Output the [X, Y] coordinate of the center of the cell containing the given text.  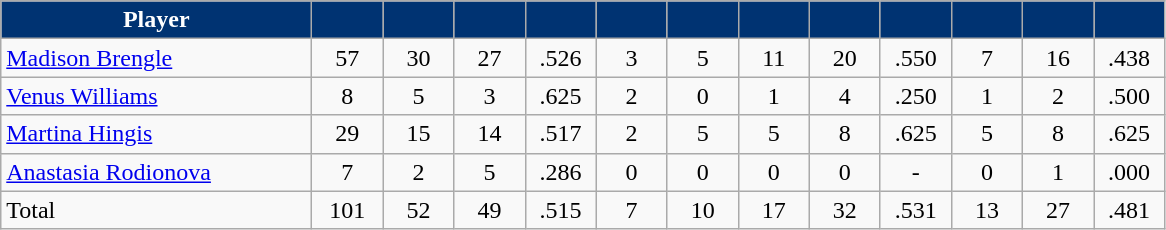
57 [348, 58]
.250 [916, 96]
17 [774, 210]
.517 [560, 134]
.531 [916, 210]
13 [986, 210]
.526 [560, 58]
15 [418, 134]
20 [844, 58]
52 [418, 210]
Martina Hingis [156, 134]
- [916, 172]
Total [156, 210]
.000 [1130, 172]
.550 [916, 58]
Player [156, 20]
14 [490, 134]
30 [418, 58]
.481 [1130, 210]
10 [702, 210]
.286 [560, 172]
16 [1058, 58]
.438 [1130, 58]
11 [774, 58]
49 [490, 210]
101 [348, 210]
.500 [1130, 96]
32 [844, 210]
Venus Williams [156, 96]
4 [844, 96]
.515 [560, 210]
Anastasia Rodionova [156, 172]
29 [348, 134]
Madison Brengle [156, 58]
